Locate the cell with the specified text and output its [x, y] center coordinate. 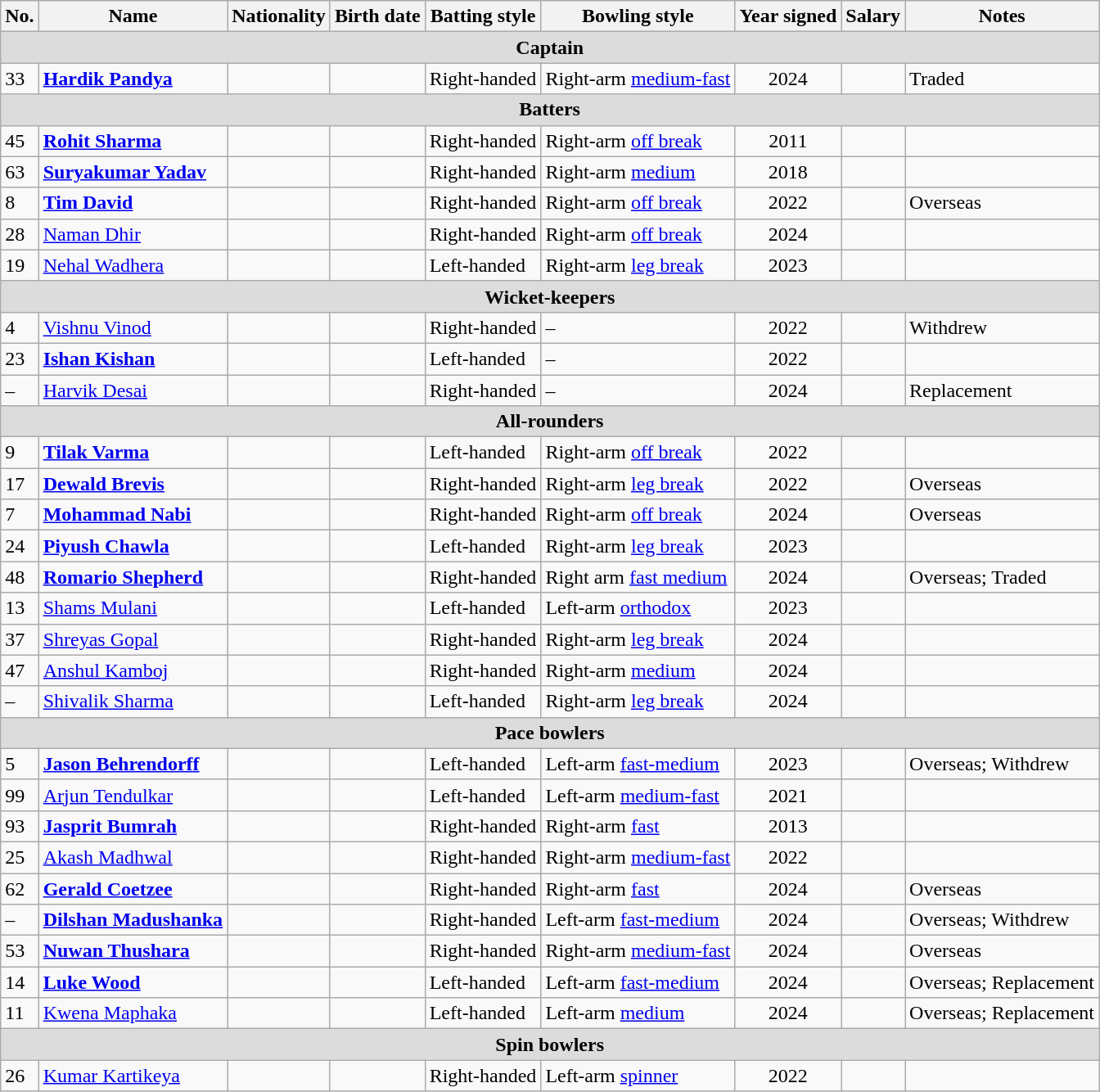
Nationality [279, 16]
Mohammad Nabi [133, 515]
Tilak Varma [133, 453]
Ishan Kishan [133, 359]
Notes [1002, 16]
26 [20, 1076]
Piyush Chawla [133, 546]
Spin bowlers [550, 1045]
Captain [550, 47]
Batters [550, 110]
37 [20, 639]
Hardik Pandya [133, 79]
8 [20, 203]
Salary [873, 16]
Gerald Coetzee [133, 888]
Bowling style [638, 16]
All-rounders [550, 422]
Jasprit Bumrah [133, 826]
Harvik Desai [133, 390]
93 [20, 826]
Traded [1002, 79]
45 [20, 141]
Anshul Kamboj [133, 670]
Jason Behrendorff [133, 764]
63 [20, 172]
14 [20, 982]
53 [20, 951]
Arjun Tendulkar [133, 795]
4 [20, 327]
Withdrew [1002, 327]
Nehal Wadhera [133, 265]
2018 [788, 172]
Shivalik Sharma [133, 702]
24 [20, 546]
Kwena Maphaka [133, 1013]
Tim David [133, 203]
33 [20, 79]
Rohit Sharma [133, 141]
Batting style [483, 16]
Replacement [1002, 390]
5 [20, 764]
47 [20, 670]
Akash Madhwal [133, 857]
13 [20, 608]
Left-arm spinner [638, 1076]
48 [20, 577]
7 [20, 515]
19 [20, 265]
Year signed [788, 16]
No. [20, 16]
62 [20, 888]
99 [20, 795]
Vishnu Vinod [133, 327]
2011 [788, 141]
11 [20, 1013]
Left-arm orthodox [638, 608]
Wicket-keepers [550, 296]
23 [20, 359]
Naman Dhir [133, 234]
Left-arm medium [638, 1013]
17 [20, 484]
Shreyas Gopal [133, 639]
Left-arm medium-fast [638, 795]
25 [20, 857]
Birth date [377, 16]
Dewald Brevis [133, 484]
Dilshan Madushanka [133, 920]
2021 [788, 795]
Kumar Kartikeya [133, 1076]
Luke Wood [133, 982]
28 [20, 234]
Overseas; Traded [1002, 577]
9 [20, 453]
Nuwan Thushara [133, 951]
Shams Mulani [133, 608]
Romario Shepherd [133, 577]
Suryakumar Yadav [133, 172]
Right arm fast medium [638, 577]
Pace bowlers [550, 733]
Name [133, 16]
2013 [788, 826]
